Provide the (x, y) coordinate of the cell's center where the given text is located.  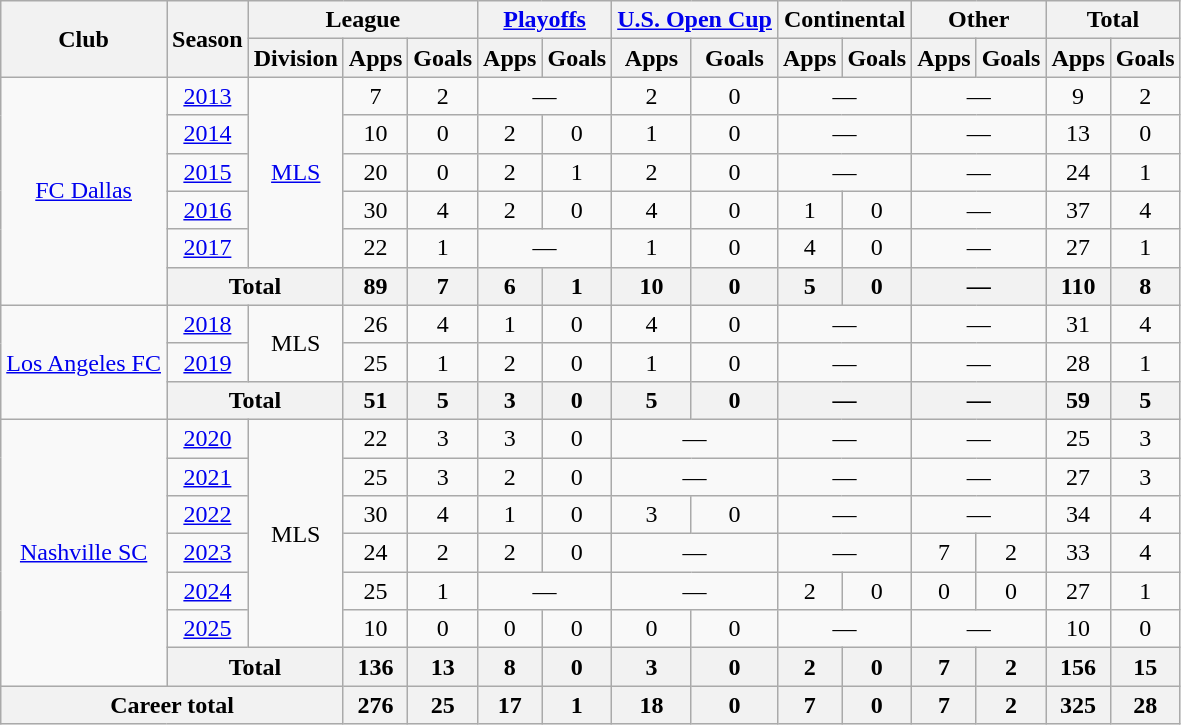
2013 (207, 96)
2024 (207, 591)
2021 (207, 477)
Season (207, 39)
33 (1078, 553)
League (362, 20)
FC Dallas (84, 191)
31 (1078, 324)
18 (652, 705)
2014 (207, 134)
U.S. Open Cup (695, 20)
Club (84, 39)
Playoffs (545, 20)
Division (296, 58)
9 (1078, 96)
325 (1078, 705)
17 (510, 705)
Los Angeles FC (84, 362)
2018 (207, 324)
2022 (207, 515)
20 (375, 172)
2015 (207, 172)
6 (510, 286)
2017 (207, 248)
136 (375, 667)
89 (375, 286)
26 (375, 324)
2025 (207, 629)
2016 (207, 210)
34 (1078, 515)
2023 (207, 553)
Nashville SC (84, 552)
Other (979, 20)
2020 (207, 438)
156 (1078, 667)
15 (1145, 667)
37 (1078, 210)
59 (1078, 400)
Career total (172, 705)
Continental (844, 20)
276 (375, 705)
110 (1078, 286)
51 (375, 400)
2019 (207, 362)
